Return [x, y] of the center of cell containing provided text 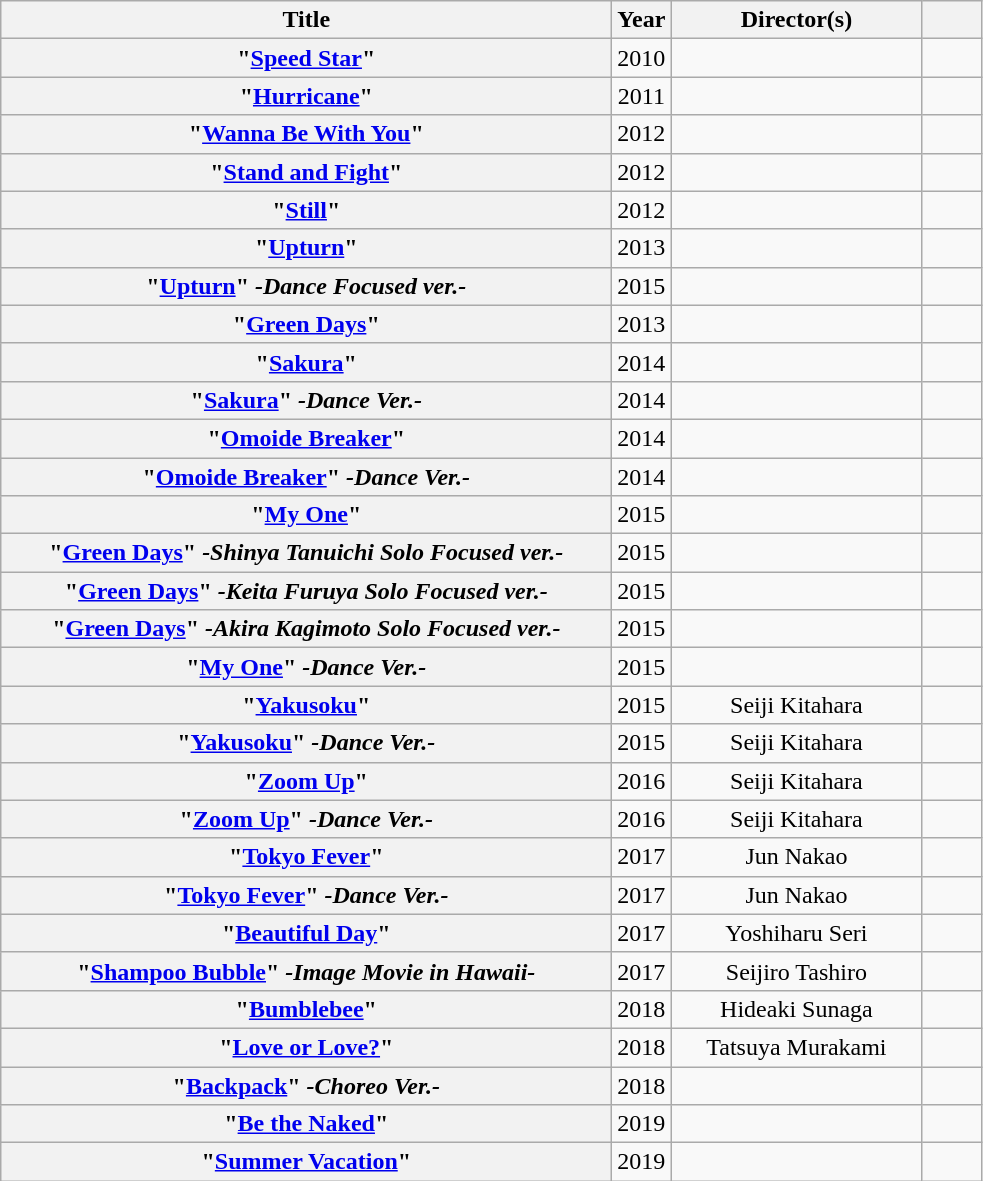
"Tokyo Fever" [306, 857]
Title [306, 20]
"Love or Love?" [306, 1047]
"Green Days" -Shinya Tanuichi Solo Focused ver.- [306, 553]
"Zoom Up" [306, 781]
2011 [642, 96]
"Wanna Be With You" [306, 134]
"Summer Vacation" [306, 1162]
Tatsuya Murakami [796, 1047]
"Zoom Up" -Dance Ver.- [306, 819]
"Yakusoku" [306, 705]
"Speed Star" [306, 58]
Seijiro Tashiro [796, 971]
"Tokyo Fever" -Dance Ver.- [306, 895]
Director(s) [796, 20]
"Upturn" [306, 248]
Yoshiharu Seri [796, 933]
"Sakura" -Dance Ver.- [306, 400]
"Still" [306, 210]
Year [642, 20]
"Backpack" -Choreo Ver.- [306, 1085]
"My One" -Dance Ver.- [306, 667]
"Be the Naked" [306, 1124]
"Shampoo Bubble" -Image Movie in Hawaii- [306, 971]
"Bumblebee" [306, 1009]
2010 [642, 58]
"Upturn" -Dance Focused ver.- [306, 286]
"Hurricane" [306, 96]
"Green Days" -Akira Kagimoto Solo Focused ver.- [306, 629]
"Green Days" [306, 324]
"My One" [306, 515]
Hideaki Sunaga [796, 1009]
"Green Days" -Keita Furuya Solo Focused ver.- [306, 591]
"Omoide Breaker" -Dance Ver.- [306, 477]
"Omoide Breaker" [306, 438]
"Yakusoku" -Dance Ver.- [306, 743]
"Sakura" [306, 362]
"Stand and Fight" [306, 172]
"Beautiful Day" [306, 933]
